Detect which cell encompasses the target text, then output its [X, Y] center coordinate. 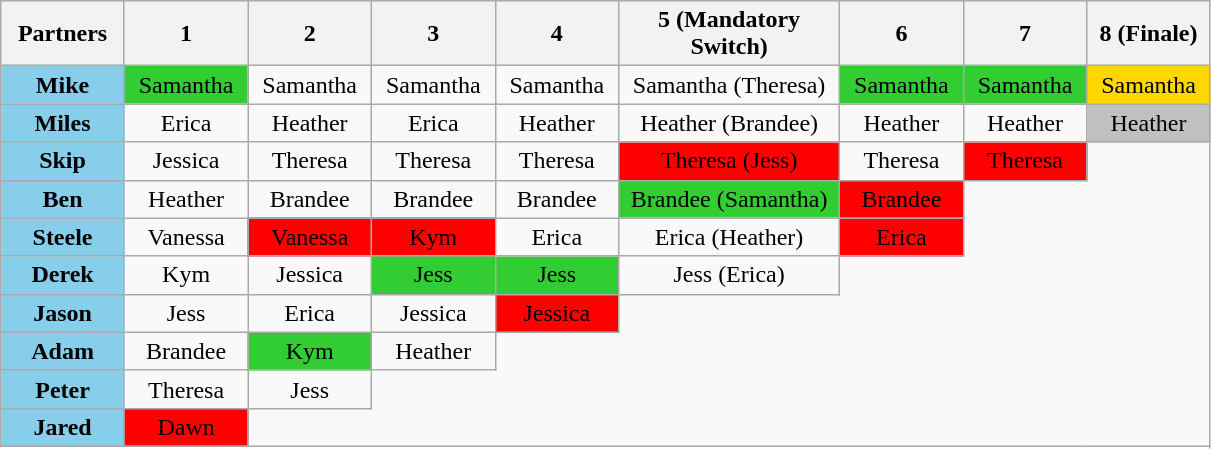
3 [433, 34]
6 [902, 34]
Heather (Brandee) [730, 123]
Jason [63, 313]
1 [186, 34]
Mike [63, 85]
Theresa (Jess) [730, 161]
Skip [63, 161]
Derek [63, 275]
Ben [63, 199]
7 [1025, 34]
Jess (Erica) [730, 275]
Partners [63, 34]
Miles [63, 123]
2 [310, 34]
Samantha (Theresa) [730, 85]
5 (Mandatory Switch) [730, 34]
Brandee (Samantha) [730, 199]
4 [557, 34]
Dawn [186, 427]
Adam [63, 351]
Steele [63, 237]
Peter [63, 389]
8 (Finale) [1149, 34]
Jared [63, 427]
Erica (Heather) [730, 237]
